Identify which cell holds the provided text, then report its [X, Y] central coordinate. 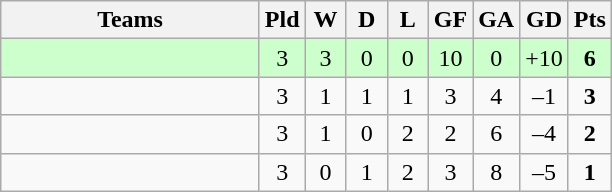
+10 [544, 58]
L [408, 20]
4 [496, 96]
10 [450, 58]
–5 [544, 172]
–4 [544, 134]
–1 [544, 96]
GA [496, 20]
GF [450, 20]
Teams [130, 20]
Pts [590, 20]
GD [544, 20]
W [326, 20]
8 [496, 172]
Pld [282, 20]
D [366, 20]
